Identify which cell holds the provided text, then report its (x, y) central coordinate. 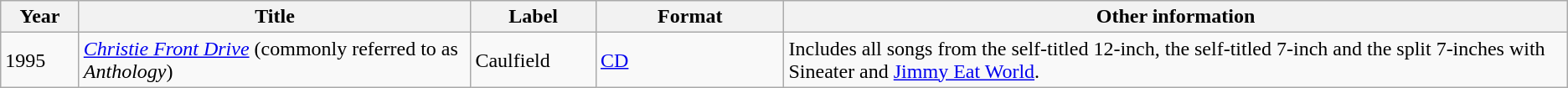
Label (534, 17)
Other information (1176, 17)
Christie Front Drive (commonly referred to as Anthology) (275, 60)
Title (275, 17)
Includes all songs from the self-titled 12-inch, the self-titled 7-inch and the split 7-inches with Sineater and Jimmy Eat World. (1176, 60)
Format (690, 17)
1995 (40, 60)
Caulfield (534, 60)
Year (40, 17)
CD (690, 60)
